For the text-containing cell, return its midpoint in [x, y] coordinate format. 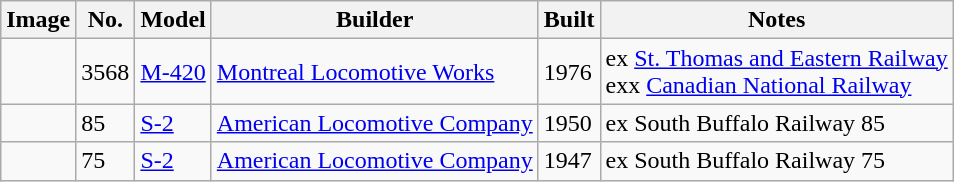
Montreal Locomotive Works [374, 72]
Notes [776, 20]
Built [569, 20]
85 [106, 123]
Builder [374, 20]
ex South Buffalo Railway 85 [776, 123]
1976 [569, 72]
M-420 [173, 72]
3568 [106, 72]
75 [106, 161]
1950 [569, 123]
ex St. Thomas and Eastern Railwayexx Canadian National Railway [776, 72]
Image [38, 20]
No. [106, 20]
ex South Buffalo Railway 75 [776, 161]
Model [173, 20]
1947 [569, 161]
